Identify which cell holds the provided text, then report its [X, Y] central coordinate. 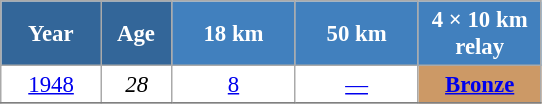
8 [234, 85]
4 × 10 km relay [480, 34]
Age [136, 34]
Bronze [480, 85]
Year [52, 34]
1948 [52, 85]
50 km [356, 34]
28 [136, 85]
— [356, 85]
18 km [234, 34]
